Output the (x, y) coordinate of the center of the cell containing the given text.  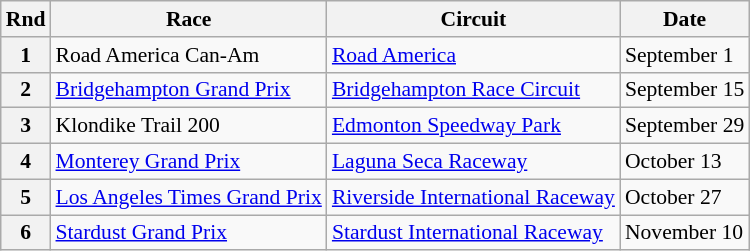
Stardust International Raceway (474, 233)
Bridgehampton Grand Prix (188, 90)
5 (26, 197)
Bridgehampton Race Circuit (474, 90)
Riverside International Raceway (474, 197)
1 (26, 55)
Stardust Grand Prix (188, 233)
Road America (474, 55)
3 (26, 126)
2 (26, 90)
September 29 (684, 126)
Los Angeles Times Grand Prix (188, 197)
Monterey Grand Prix (188, 162)
September 1 (684, 55)
October 27 (684, 197)
September 15 (684, 90)
4 (26, 162)
6 (26, 233)
Edmonton Speedway Park (474, 126)
Date (684, 19)
Laguna Seca Raceway (474, 162)
Road America Can-Am (188, 55)
Klondike Trail 200 (188, 126)
Rnd (26, 19)
Circuit (474, 19)
Race (188, 19)
October 13 (684, 162)
November 10 (684, 233)
